Extract the (X, Y) coordinate from the center of the cell holding the provided text.  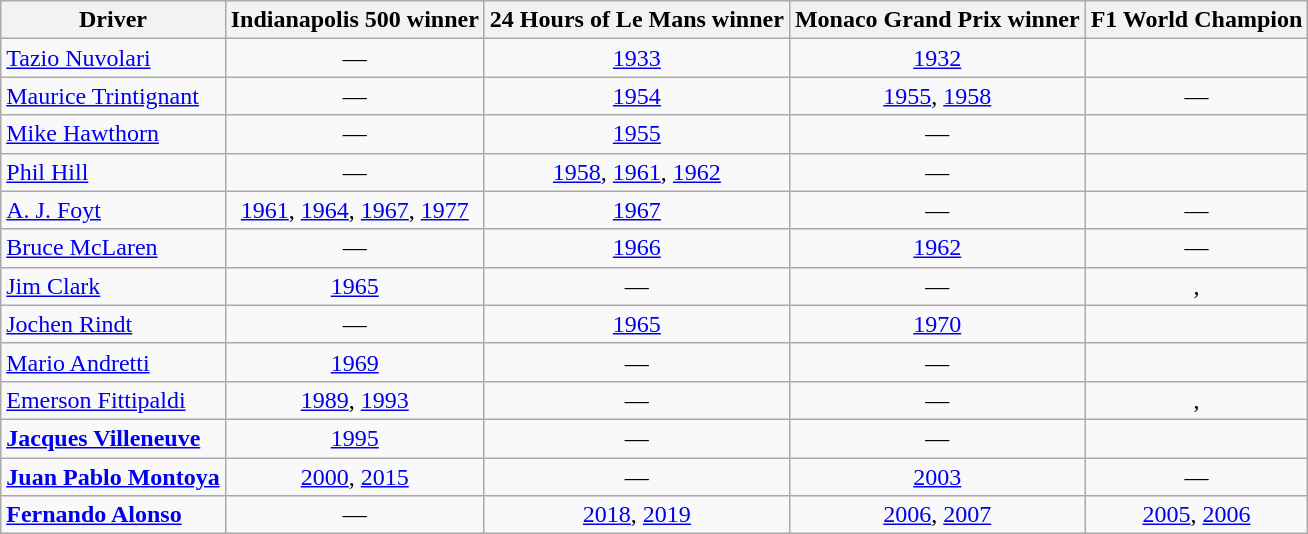
24 Hours of Le Mans winner (636, 20)
2005, 2006 (1196, 515)
Indianapolis 500 winner (354, 20)
Maurice Trintignant (113, 96)
1969 (354, 362)
1958, 1961, 1962 (636, 172)
Jacques Villeneuve (113, 438)
A. J. Foyt (113, 210)
Tazio Nuvolari (113, 58)
2003 (937, 477)
Jochen Rindt (113, 324)
1970 (937, 324)
Driver (113, 20)
2000, 2015 (354, 477)
Bruce McLaren (113, 248)
1955 (636, 134)
1933 (636, 58)
2006, 2007 (937, 515)
1954 (636, 96)
Mario Andretti (113, 362)
Emerson Fittipaldi (113, 400)
Phil Hill (113, 172)
1955, 1958 (937, 96)
1995 (354, 438)
Fernando Alonso (113, 515)
1961, 1964, 1967, 1977 (354, 210)
1967 (636, 210)
Juan Pablo Montoya (113, 477)
F1 World Champion (1196, 20)
Mike Hawthorn (113, 134)
1966 (636, 248)
1962 (937, 248)
Monaco Grand Prix winner (937, 20)
2018, 2019 (636, 515)
Jim Clark (113, 286)
1932 (937, 58)
1989, 1993 (354, 400)
